Detect which cell encompasses the target text, then output its (x, y) center coordinate. 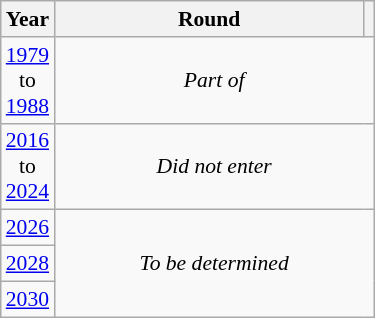
Part of (214, 80)
Round (209, 19)
2030 (28, 299)
To be determined (214, 264)
Year (28, 19)
Did not enter (214, 166)
1979to1988 (28, 80)
2016to2024 (28, 166)
2028 (28, 264)
2026 (28, 228)
